Determine the (X, Y) coordinate at the center of the cell enclosing the given text.  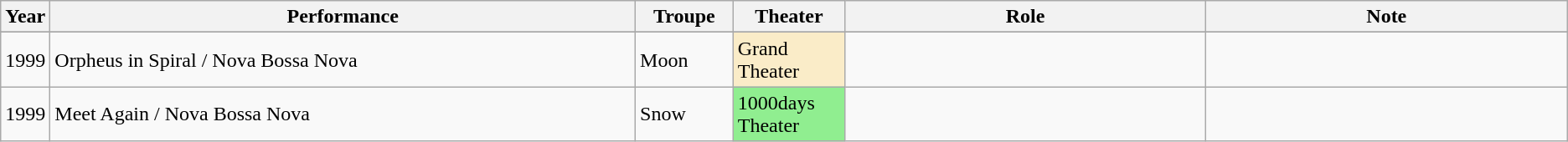
Troupe (685, 17)
1000days Theater (789, 114)
Performance (343, 17)
Note (1386, 17)
Theater (789, 17)
Moon (685, 60)
Role (1025, 17)
Grand Theater (789, 60)
Year (25, 17)
Meet Again / Nova Bossa Nova (343, 114)
Orpheus in Spiral / Nova Bossa Nova (343, 60)
Snow (685, 114)
